Identify which cell holds the provided text, then report its (X, Y) central coordinate. 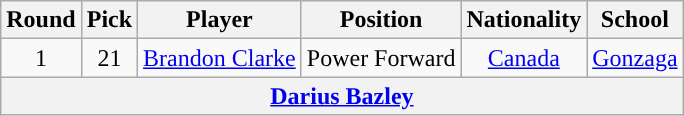
Nationality (524, 20)
Round (41, 20)
Player (220, 20)
School (635, 20)
Pick (109, 20)
21 (109, 58)
Brandon Clarke (220, 58)
Darius Bazley (342, 96)
Power Forward (381, 58)
Canada (524, 58)
Position (381, 20)
Gonzaga (635, 58)
1 (41, 58)
